Scan for the cell matching the given text and deliver its (X, Y) coordinate at center. 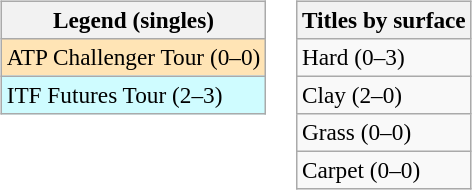
Hard (0–3) (384, 57)
Grass (0–0) (384, 133)
Carpet (0–0) (384, 171)
ATP Challenger Tour (0–0) (133, 57)
Legend (singles) (133, 20)
Titles by surface (384, 20)
ITF Futures Tour (2–3) (133, 95)
Clay (2–0) (384, 95)
